Determine the (x, y) coordinate at the center of the cell enclosing the given text.  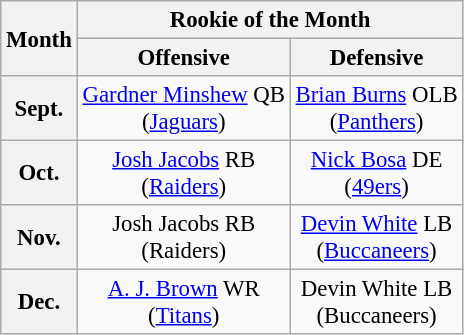
Sept. (39, 108)
Month (39, 38)
Brian Burns OLB(Panthers) (376, 108)
Nov. (39, 238)
Defensive (376, 58)
A. J. Brown WR(Titans) (184, 302)
Gardner Minshew QB(Jaguars) (184, 108)
Nick Bosa DE(49ers) (376, 174)
Oct. (39, 174)
Dec. (39, 302)
Offensive (184, 58)
Rookie of the Month (270, 20)
